Capture the cell that displays the provided text and extract its (X, Y) central coordinate. 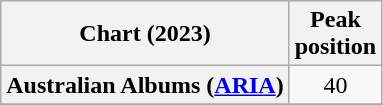
Peakposition (335, 34)
40 (335, 85)
Chart (2023) (145, 34)
Australian Albums (ARIA) (145, 85)
